From the cell containing the given text, extract its center point as (X, Y) coordinate. 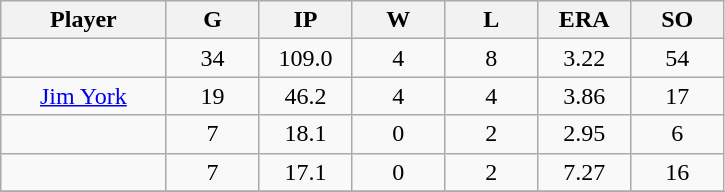
G (212, 20)
46.2 (306, 96)
34 (212, 58)
IP (306, 20)
19 (212, 96)
L (492, 20)
7.27 (584, 172)
54 (678, 58)
8 (492, 58)
109.0 (306, 58)
6 (678, 134)
SO (678, 20)
ERA (584, 20)
3.86 (584, 96)
2.95 (584, 134)
Jim York (84, 96)
16 (678, 172)
Player (84, 20)
W (398, 20)
17 (678, 96)
18.1 (306, 134)
3.22 (584, 58)
17.1 (306, 172)
